Return (x, y) of the center of cell containing provided text 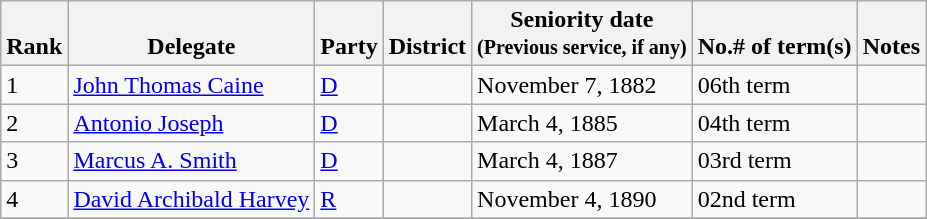
Party (349, 34)
March 4, 1885 (582, 123)
06th term (774, 85)
Seniority date(Previous service, if any) (582, 34)
1 (34, 85)
November 4, 1890 (582, 199)
No.# of term(s) (774, 34)
Antonio Joseph (192, 123)
Marcus A. Smith (192, 161)
3 (34, 161)
David Archibald Harvey (192, 199)
03rd term (774, 161)
Delegate (192, 34)
04th term (774, 123)
02nd term (774, 199)
2 (34, 123)
4 (34, 199)
March 4, 1887 (582, 161)
November 7, 1882 (582, 85)
R (349, 199)
District (427, 34)
Notes (891, 34)
Rank (34, 34)
John Thomas Caine (192, 85)
